Detect which cell encompasses the target text, then output its [x, y] center coordinate. 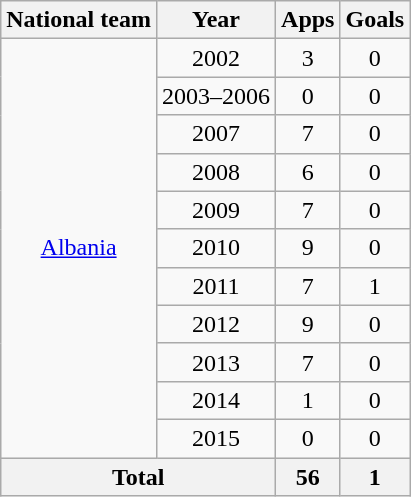
Total [138, 477]
National team [79, 20]
2007 [216, 134]
2009 [216, 210]
2013 [216, 362]
Apps [308, 20]
2014 [216, 400]
2015 [216, 438]
6 [308, 172]
Year [216, 20]
2010 [216, 248]
2003–2006 [216, 96]
2002 [216, 58]
2012 [216, 324]
3 [308, 58]
2011 [216, 286]
Goals [375, 20]
Albania [79, 248]
56 [308, 477]
2008 [216, 172]
